Search for the cell housing the specified text and yield its [x, y] center coordinate. 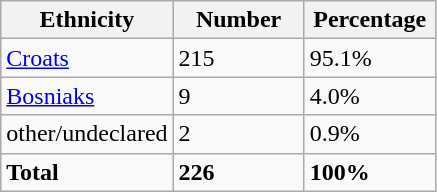
2 [238, 134]
0.9% [370, 134]
4.0% [370, 96]
215 [238, 58]
other/undeclared [87, 134]
95.1% [370, 58]
9 [238, 96]
Percentage [370, 20]
Croats [87, 58]
Total [87, 172]
226 [238, 172]
Number [238, 20]
Ethnicity [87, 20]
Bosniaks [87, 96]
100% [370, 172]
